Find where the given text appears and provide that cell's center as (X, Y) coordinate. 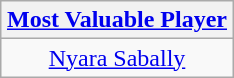
Most Valuable Player (116, 20)
Nyara Sabally (116, 58)
